Scan for the cell matching the given text and deliver its [x, y] coordinate at center. 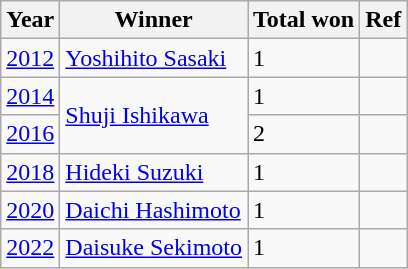
Year [30, 20]
2014 [30, 96]
Winner [154, 20]
2020 [30, 210]
Total won [304, 20]
2016 [30, 134]
2022 [30, 248]
2018 [30, 172]
Daisuke Sekimoto [154, 248]
Hideki Suzuki [154, 172]
Yoshihito Sasaki [154, 58]
Shuji Ishikawa [154, 115]
Ref [384, 20]
Daichi Hashimoto [154, 210]
2012 [30, 58]
2 [304, 134]
